Detect which cell encompasses the target text, then output its (x, y) center coordinate. 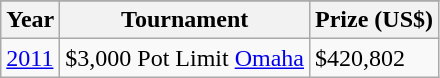
$420,802 (374, 58)
Year (30, 20)
Prize (US$) (374, 20)
$3,000 Pot Limit Omaha (185, 58)
Tournament (185, 20)
2011 (30, 58)
